Output the (x, y) coordinate of the center of the cell containing the given text.  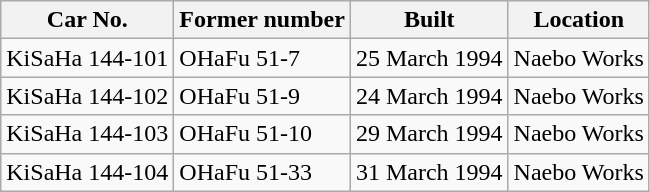
OHaFu 51-9 (262, 96)
Car No. (88, 20)
OHaFu 51-10 (262, 134)
31 March 1994 (429, 172)
KiSaHa 144-102 (88, 96)
Location (578, 20)
Built (429, 20)
OHaFu 51-33 (262, 172)
25 March 1994 (429, 58)
OHaFu 51-7 (262, 58)
24 March 1994 (429, 96)
KiSaHa 144-103 (88, 134)
KiSaHa 144-101 (88, 58)
29 March 1994 (429, 134)
KiSaHa 144-104 (88, 172)
Former number (262, 20)
